For the text-containing cell, return its midpoint in [x, y] coordinate format. 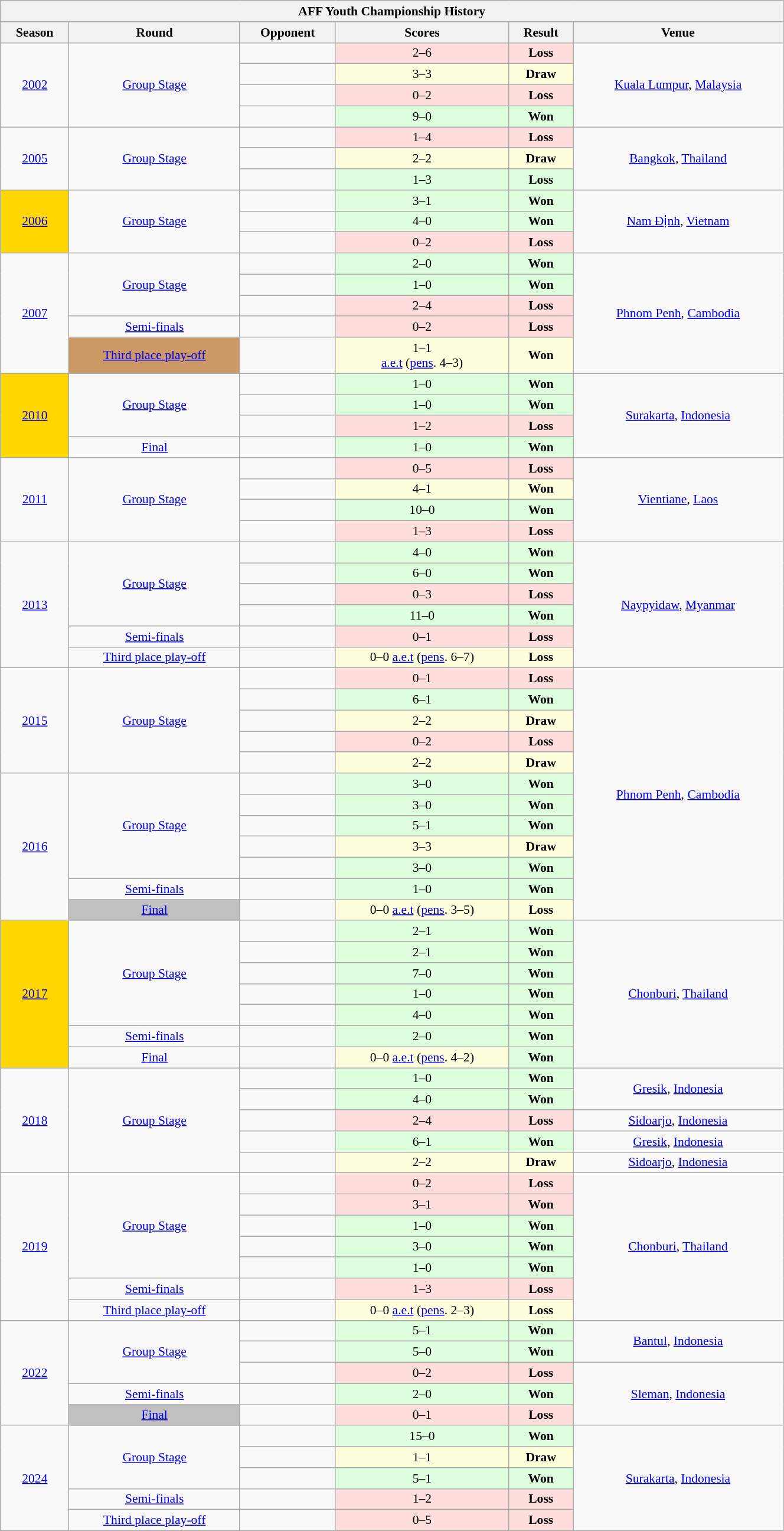
2007 [35, 314]
Nam Định, Vietnam [678, 222]
2022 [35, 1373]
6–0 [422, 574]
4–1 [422, 489]
Vientiane, Laos [678, 500]
1–1a.e.t (pens. 4–3) [422, 356]
Season [35, 32]
1–1 [422, 1457]
15–0 [422, 1436]
2–6 [422, 53]
Scores [422, 32]
2019 [35, 1246]
7–0 [422, 973]
Venue [678, 32]
Opponent [288, 32]
10–0 [422, 510]
Round [155, 32]
0–3 [422, 595]
2006 [35, 222]
AFF Youth Championship History [392, 11]
2016 [35, 847]
0–0 a.e.t (pens. 2–3) [422, 1310]
Naypyidaw, Myanmar [678, 605]
2017 [35, 995]
2013 [35, 605]
2015 [35, 721]
5–0 [422, 1352]
Bantul, Indonesia [678, 1341]
2010 [35, 415]
0–0 a.e.t (pens. 4–2) [422, 1057]
Sleman, Indonesia [678, 1394]
9–0 [422, 116]
2011 [35, 500]
2024 [35, 1478]
Result [541, 32]
2002 [35, 84]
0–0 a.e.t (pens. 3–5) [422, 910]
2018 [35, 1120]
0–0 a.e.t (pens. 6–7) [422, 657]
2005 [35, 158]
Bangkok, Thailand [678, 158]
1–4 [422, 138]
Kuala Lumpur, Malaysia [678, 84]
11–0 [422, 615]
